For the text-containing cell, return its midpoint in [x, y] coordinate format. 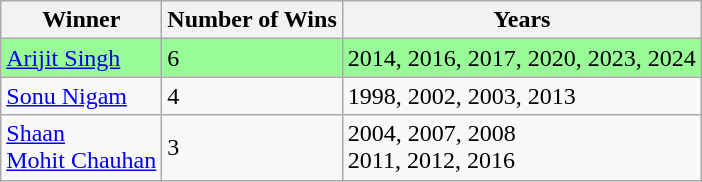
4 [252, 96]
6 [252, 58]
Sonu Nigam [82, 96]
Winner [82, 20]
Years [522, 20]
1998, 2002, 2003, 2013 [522, 96]
2004, 2007, 20082011, 2012, 2016 [522, 148]
ShaanMohit Chauhan [82, 148]
3 [252, 148]
Number of Wins [252, 20]
Arijit Singh [82, 58]
2014, 2016, 2017, 2020, 2023, 2024 [522, 58]
